Capture the cell that displays the provided text and extract its (X, Y) central coordinate. 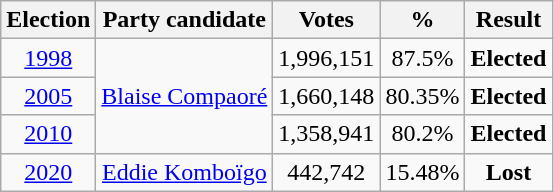
Votes (326, 20)
1,660,148 (326, 96)
2020 (48, 172)
80.2% (422, 134)
Party candidate (184, 20)
Lost (508, 172)
Eddie Komboïgo (184, 172)
2010 (48, 134)
15.48% (422, 172)
80.35% (422, 96)
87.5% (422, 58)
1,996,151 (326, 58)
1,358,941 (326, 134)
2005 (48, 96)
Blaise Compaoré (184, 96)
Result (508, 20)
1998 (48, 58)
442,742 (326, 172)
Election (48, 20)
% (422, 20)
